Return (X, Y) of the center of cell containing provided text 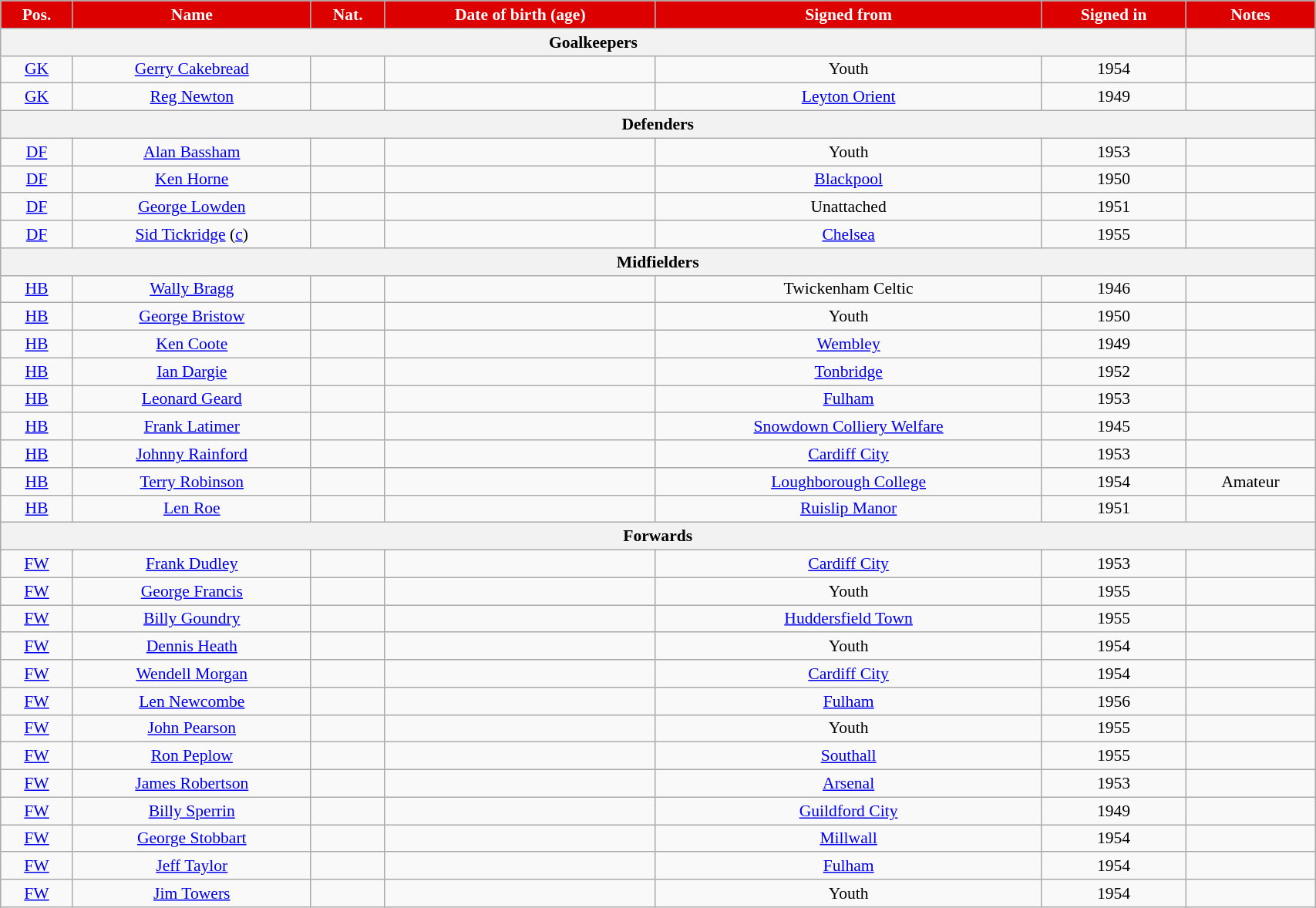
Jeff Taylor (191, 866)
Snowdown Colliery Welfare (848, 427)
Jim Towers (191, 893)
George Francis (191, 591)
Arsenal (848, 784)
James Robertson (191, 784)
Alan Bassham (191, 152)
Frank Dudley (191, 564)
Forwards (658, 536)
Billy Goundry (191, 619)
Ron Peplow (191, 756)
Tonbridge (848, 372)
Twickenham Celtic (848, 289)
George Bristow (191, 317)
Johnny Rainford (191, 454)
Wembley (848, 345)
Chelsea (848, 234)
1952 (1113, 372)
Nat. (348, 15)
Amateur (1250, 482)
Reg Newton (191, 97)
Gerry Cakebread (191, 69)
Ken Coote (191, 345)
Signed in (1113, 15)
Goalkeepers (594, 42)
Notes (1250, 15)
Ken Horne (191, 180)
Wally Bragg (191, 289)
Blackpool (848, 180)
Leyton Orient (848, 97)
Frank Latimer (191, 427)
Huddersfield Town (848, 619)
Sid Tickridge (c) (191, 234)
Millwall (848, 839)
Ian Dargie (191, 372)
Date of birth (age) (520, 15)
Leonard Geard (191, 399)
1946 (1113, 289)
Signed from (848, 15)
Billy Sperrin (191, 811)
Pos. (37, 15)
George Stobbart (191, 839)
John Pearson (191, 728)
Unattached (848, 207)
Terry Robinson (191, 482)
Name (191, 15)
Len Roe (191, 509)
Len Newcombe (191, 701)
Midfielders (658, 262)
Guildford City (848, 811)
Dennis Heath (191, 647)
George Lowden (191, 207)
Loughborough College (848, 482)
Ruislip Manor (848, 509)
Defenders (658, 125)
1945 (1113, 427)
1956 (1113, 701)
Southall (848, 756)
Wendell Morgan (191, 674)
